Determine the (x, y) coordinate at the center of the cell enclosing the given text.  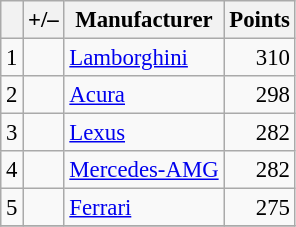
Lexus (144, 133)
Points (260, 20)
2 (12, 95)
1 (12, 58)
Mercedes-AMG (144, 170)
+/– (44, 20)
4 (12, 170)
5 (12, 208)
Lamborghini (144, 58)
3 (12, 133)
Ferrari (144, 208)
Manufacturer (144, 20)
275 (260, 208)
Acura (144, 95)
310 (260, 58)
298 (260, 95)
